Determine the (X, Y) coordinate at the center of the cell enclosing the given text.  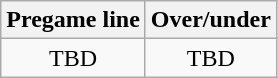
Over/under (210, 20)
Pregame line (74, 20)
